Search for the cell housing the specified text and yield its [X, Y] center coordinate. 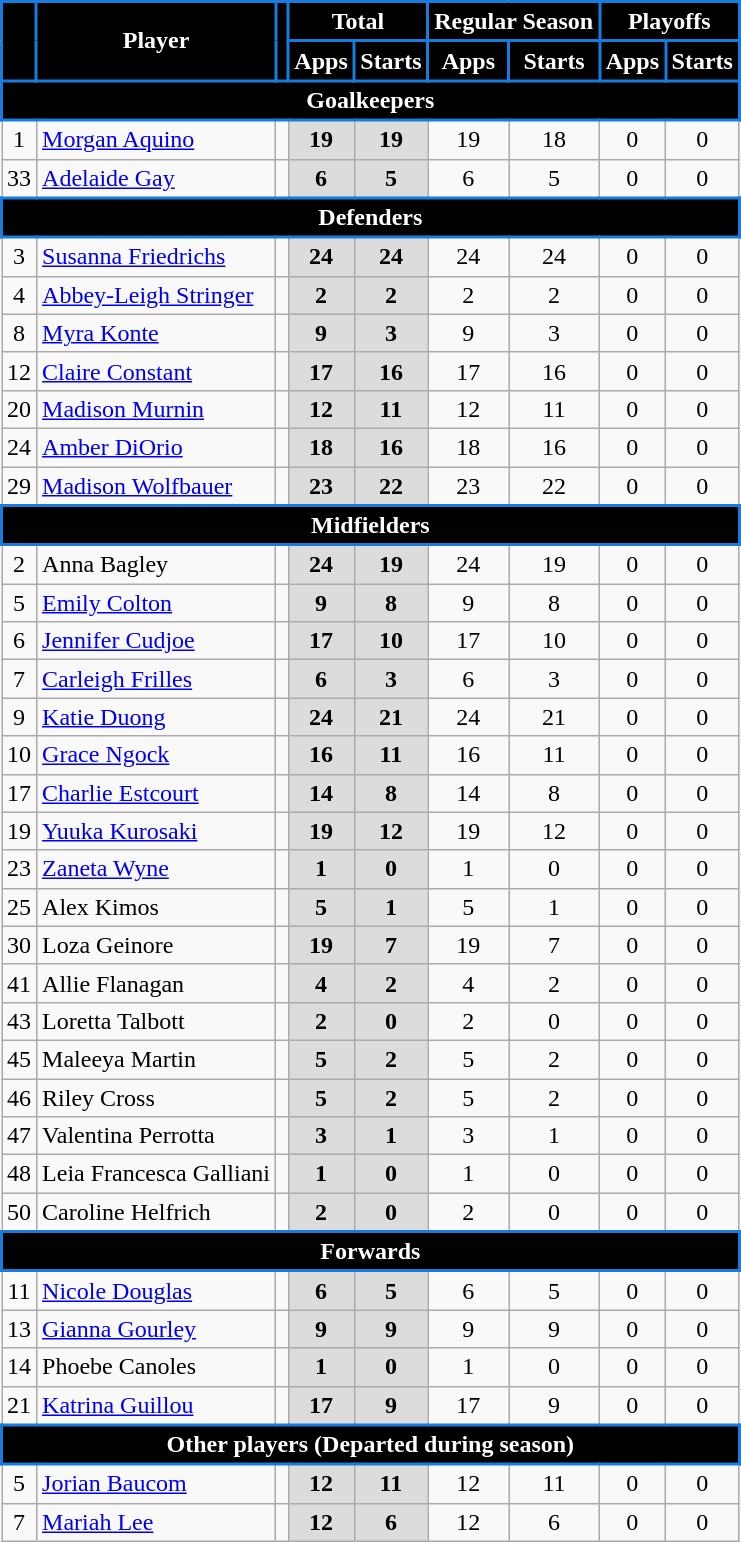
Katie Duong [156, 717]
Carleigh Frilles [156, 679]
25 [20, 907]
Forwards [371, 1252]
Anna Bagley [156, 564]
Regular Season [514, 22]
Alex Kimos [156, 907]
Susanna Friedrichs [156, 256]
Amber DiOrio [156, 447]
Total [358, 22]
Allie Flanagan [156, 983]
Morgan Aquino [156, 140]
41 [20, 983]
47 [20, 1136]
Yuuka Kurosaki [156, 831]
20 [20, 409]
Mariah Lee [156, 1522]
Phoebe Canoles [156, 1367]
Claire Constant [156, 371]
Riley Cross [156, 1097]
Abbey-Leigh Stringer [156, 295]
46 [20, 1097]
45 [20, 1059]
Player [156, 42]
48 [20, 1174]
Maleeya Martin [156, 1059]
Nicole Douglas [156, 1290]
Leia Francesca Galliani [156, 1174]
Madison Wolfbauer [156, 486]
29 [20, 486]
Valentina Perrotta [156, 1136]
Myra Konte [156, 333]
Charlie Estcourt [156, 793]
Playoffs [669, 22]
Loza Geinore [156, 945]
Caroline Helfrich [156, 1212]
Defenders [371, 218]
Jorian Baucom [156, 1484]
Loretta Talbott [156, 1021]
50 [20, 1212]
Grace Ngock [156, 755]
Zaneta Wyne [156, 869]
33 [20, 178]
Midfielders [371, 525]
Goalkeepers [371, 101]
30 [20, 945]
Jennifer Cudjoe [156, 641]
Katrina Guillou [156, 1406]
Gianna Gourley [156, 1329]
Madison Murnin [156, 409]
13 [20, 1329]
Other players (Departed during season) [371, 1445]
Emily Colton [156, 603]
43 [20, 1021]
Adelaide Gay [156, 178]
